Pinpoint the cell where the given text exists, returning its (X, Y) midpoint coordinate. 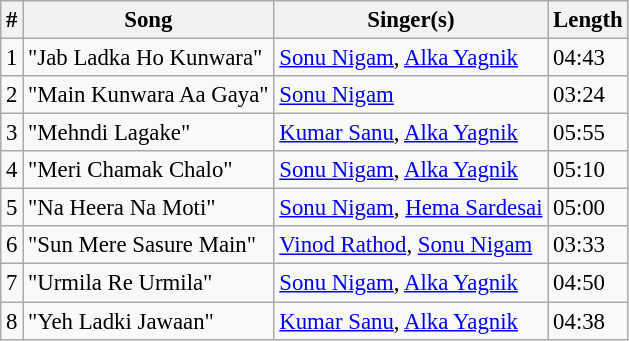
Sonu Nigam (411, 95)
"Meri Chamak Chalo" (148, 170)
"Mehndi Lagake" (148, 133)
7 (12, 283)
5 (12, 208)
"Urmila Re Urmila" (148, 283)
05:00 (588, 208)
Length (588, 20)
1 (12, 58)
"Sun Mere Sasure Main" (148, 245)
Song (148, 20)
"Main Kunwara Aa Gaya" (148, 95)
3 (12, 133)
Singer(s) (411, 20)
Sonu Nigam, Hema Sardesai (411, 208)
05:10 (588, 170)
"Na Heera Na Moti" (148, 208)
03:24 (588, 95)
04:50 (588, 283)
Vinod Rathod, Sonu Nigam (411, 245)
# (12, 20)
6 (12, 245)
8 (12, 321)
"Jab Ladka Ho Kunwara" (148, 58)
03:33 (588, 245)
"Yeh Ladki Jawaan" (148, 321)
04:43 (588, 58)
2 (12, 95)
04:38 (588, 321)
05:55 (588, 133)
4 (12, 170)
